Pinpoint the cell where the given text exists, returning its (X, Y) midpoint coordinate. 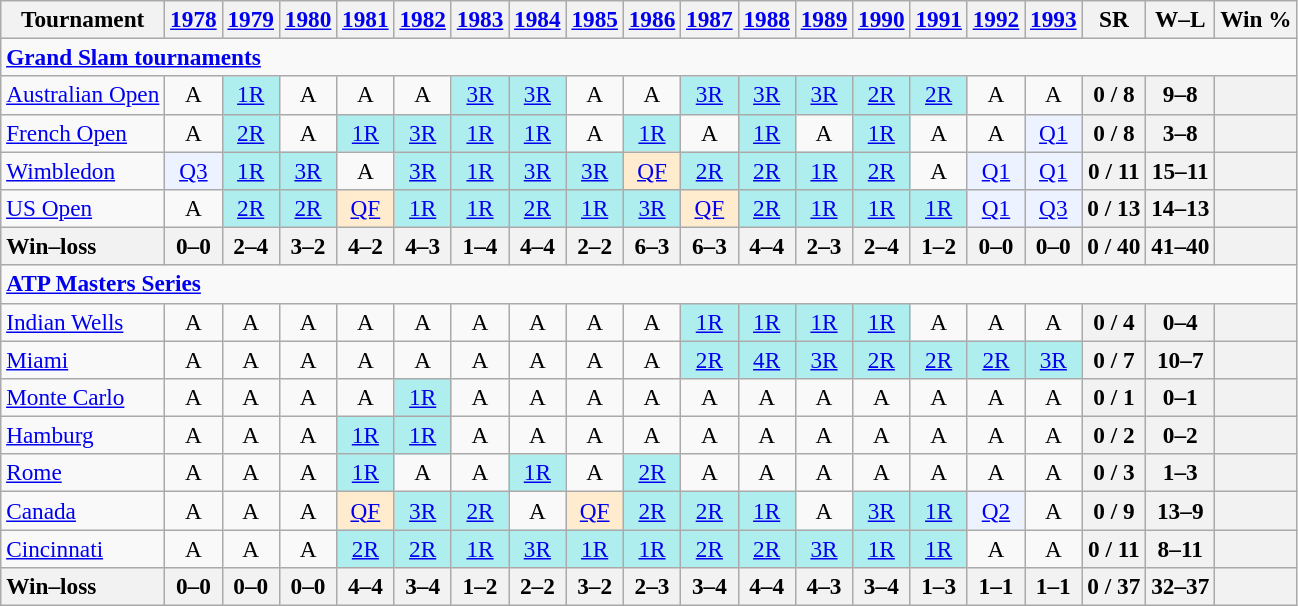
Miami (83, 359)
Grand Slam tournaments (649, 57)
Tournament (83, 19)
4R (766, 359)
Monte Carlo (83, 397)
1–4 (480, 246)
0 / 3 (1114, 473)
0 / 7 (1114, 359)
32–37 (1180, 586)
1979 (250, 19)
0 / 2 (1114, 435)
SR (1114, 19)
1993 (1054, 19)
13–9 (1180, 510)
0–2 (1180, 435)
Win % (1256, 19)
0 / 37 (1114, 586)
Wimbledon (83, 170)
0 / 4 (1114, 322)
Indian Wells (83, 322)
10–7 (1180, 359)
9–8 (1180, 95)
1983 (480, 19)
41–40 (1180, 246)
0 / 40 (1114, 246)
French Open (83, 133)
1989 (824, 19)
8–11 (1180, 548)
W–L (1180, 19)
Hamburg (83, 435)
Canada (83, 510)
1990 (882, 19)
1985 (594, 19)
1982 (422, 19)
1988 (766, 19)
Q2 (996, 510)
1981 (366, 19)
1991 (938, 19)
3–8 (1180, 133)
Rome (83, 473)
Cincinnati (83, 548)
0–4 (1180, 322)
1986 (652, 19)
US Open (83, 208)
1987 (710, 19)
0 / 9 (1114, 510)
14–13 (1180, 208)
0 / 13 (1114, 208)
1978 (194, 19)
1992 (996, 19)
0–1 (1180, 397)
1984 (538, 19)
ATP Masters Series (649, 284)
0 / 1 (1114, 397)
15–11 (1180, 170)
Australian Open (83, 95)
4–2 (366, 246)
1980 (308, 19)
